For the text-containing cell, return its midpoint in [x, y] coordinate format. 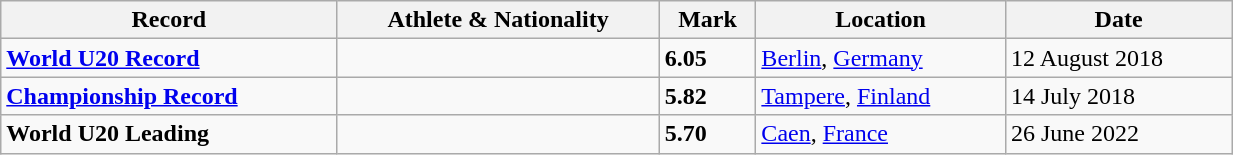
Tampere, Finland [881, 96]
5.82 [708, 96]
Record [169, 20]
Date [1118, 20]
World U20 Record [169, 58]
World U20 Leading [169, 134]
Caen, France [881, 134]
Location [881, 20]
Championship Record [169, 96]
26 June 2022 [1118, 134]
6.05 [708, 58]
14 July 2018 [1118, 96]
5.70 [708, 134]
Athlete & Nationality [498, 20]
Mark [708, 20]
12 August 2018 [1118, 58]
Berlin, Germany [881, 58]
